Identify which cell holds the provided text, then report its [X, Y] central coordinate. 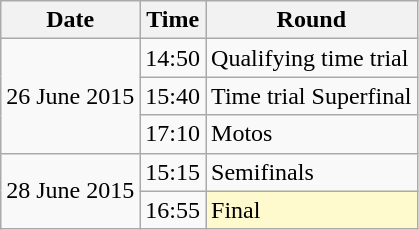
16:55 [173, 210]
14:50 [173, 58]
26 June 2015 [70, 96]
Qualifying time trial [312, 58]
Final [312, 210]
28 June 2015 [70, 191]
Round [312, 20]
Semifinals [312, 172]
15:15 [173, 172]
17:10 [173, 134]
Date [70, 20]
Time [173, 20]
15:40 [173, 96]
Motos [312, 134]
Time trial Superfinal [312, 96]
